For the text-containing cell, return its midpoint in (X, Y) coordinate format. 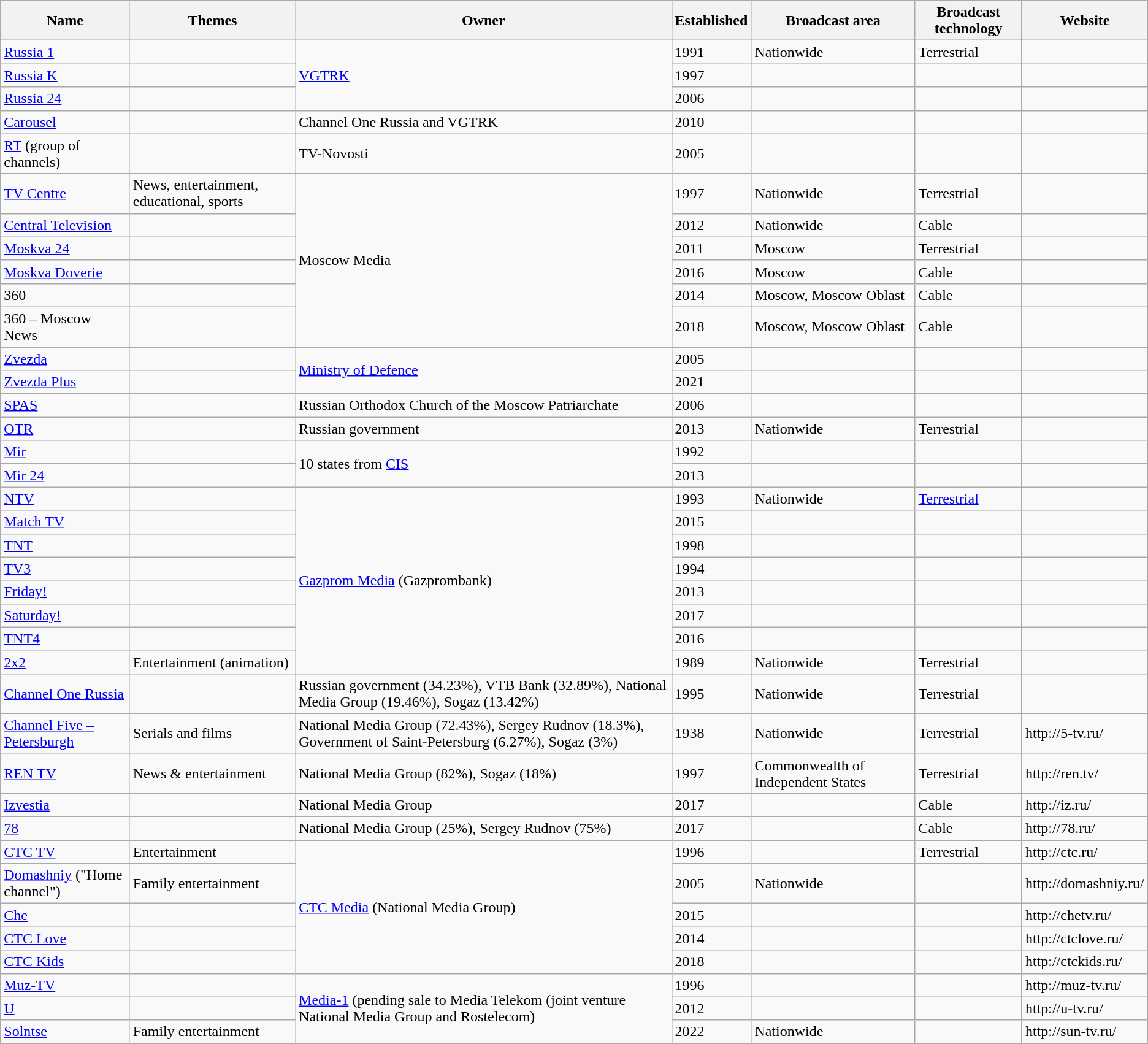
Broadcast area (833, 21)
Russia 24 (65, 99)
VGTRK (483, 75)
TNT4 (65, 639)
OTR (65, 429)
REN TV (65, 773)
CTC Media (National Media Group) (483, 907)
Website (1084, 21)
Owner (483, 21)
Mir 24 (65, 475)
Gazprom Media (Gazprombank) (483, 580)
Central Television (65, 225)
News, entertainment, educational, sports (212, 194)
RT (group of channels) (65, 153)
Che (65, 915)
Entertainment (212, 852)
http://ctc.ru/ (1084, 852)
1994 (711, 569)
Media-1 (pending sale to Media Telekom (joint venture National Media Group and Rostelecom) (483, 1008)
Commonwealth of Independent States (833, 773)
Friday! (65, 592)
Moskva Doverie (65, 272)
2010 (711, 122)
Russia K (65, 75)
360 – Moscow News (65, 326)
http://ctclove.ru/ (1084, 938)
U (65, 1008)
http://iz.ru/ (1084, 805)
1989 (711, 662)
National Media Group (82%), Sogaz (18%) (483, 773)
1938 (711, 734)
Established (711, 21)
Broadcast technology (968, 21)
National Media Group (483, 805)
Moscow Media (483, 260)
http://78.ru/ (1084, 829)
http://sun-tv.ru/ (1084, 1032)
Serials and films (212, 734)
Zvezda (65, 359)
News & entertainment (212, 773)
Match TV (65, 522)
http://ctckids.ru/ (1084, 962)
http://u-tv.ru/ (1084, 1008)
Ministry of Defence (483, 370)
Russian government (34.23%), VTB Bank (32.89%), National Media Group (19.46%), Sogaz (13.42%) (483, 693)
TV3 (65, 569)
http://chetv.ru/ (1084, 915)
SPAS (65, 405)
Channel One Russia (65, 693)
Russia 1 (65, 52)
Saturday! (65, 615)
Solntse (65, 1032)
Russian Orthodox Church of the Moscow Patriarchate (483, 405)
Domashniy ("Home channel") (65, 883)
Mir (65, 452)
2011 (711, 248)
National Media Group (72.43%), Sergey Rudnov (18.3%), Government of Saint-Petersburg (6.27%), Sogaz (3%) (483, 734)
CTC Love (65, 938)
2x2 (65, 662)
http://5-tv.ru/ (1084, 734)
http://muz-tv.ru/ (1084, 985)
TNT (65, 545)
Russian government (483, 429)
http://domashniy.ru/ (1084, 883)
2022 (711, 1032)
http://ren.tv/ (1084, 773)
TV Centre (65, 194)
360 (65, 295)
Moskva 24 (65, 248)
Muz-TV (65, 985)
1992 (711, 452)
NTV (65, 499)
CTC TV (65, 852)
Channel One Russia and VGTRK (483, 122)
1991 (711, 52)
Name (65, 21)
Entertainment (animation) (212, 662)
1998 (711, 545)
National Media Group (25%), Sergey Rudnov (75%) (483, 829)
1995 (711, 693)
Themes (212, 21)
1993 (711, 499)
10 states from CIS (483, 464)
Zvezda Plus (65, 382)
78 (65, 829)
Channel Five – Petersburgh (65, 734)
2021 (711, 382)
Izvestia (65, 805)
TV-Novosti (483, 153)
Carousel (65, 122)
CTC Kids (65, 962)
